Determine the [x, y] coordinate at the center of the cell enclosing the given text.  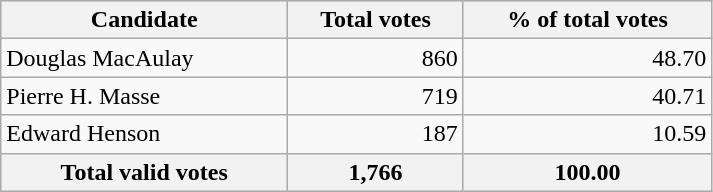
Total votes [376, 20]
Pierre H. Masse [144, 96]
Edward Henson [144, 134]
100.00 [587, 172]
Candidate [144, 20]
Total valid votes [144, 172]
10.59 [587, 134]
Douglas MacAulay [144, 58]
40.71 [587, 96]
48.70 [587, 58]
% of total votes [587, 20]
719 [376, 96]
1,766 [376, 172]
187 [376, 134]
860 [376, 58]
